Determine the [x, y] coordinate at the center of the cell enclosing the given text.  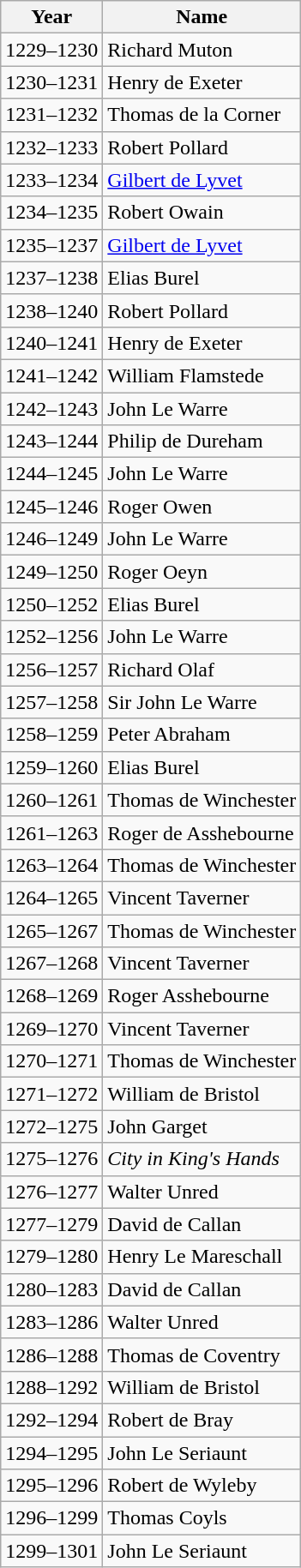
1231–1232 [51, 115]
1275–1276 [51, 1159]
1232–1233 [51, 147]
1242–1243 [51, 409]
1233–1234 [51, 180]
1234–1235 [51, 213]
1237–1238 [51, 278]
Robert de Wyleby [202, 1486]
City in King's Hands [202, 1159]
1295–1296 [51, 1486]
1252–1256 [51, 637]
1265–1267 [51, 930]
Richard Muton [202, 50]
1271–1272 [51, 1094]
1270–1271 [51, 1061]
1249–1250 [51, 572]
1246–1249 [51, 539]
Name [202, 17]
1279–1280 [51, 1257]
1258–1259 [51, 735]
Robert de Bray [202, 1420]
1229–1230 [51, 50]
1268–1269 [51, 996]
1283–1286 [51, 1322]
John Garget [202, 1126]
1243–1244 [51, 442]
Peter Abraham [202, 735]
1238–1240 [51, 310]
1277–1279 [51, 1224]
1260–1261 [51, 800]
1235–1237 [51, 245]
1286–1288 [51, 1355]
Robert Owain [202, 213]
Thomas de la Corner [202, 115]
1292–1294 [51, 1420]
1241–1242 [51, 375]
1263–1264 [51, 865]
1276–1277 [51, 1192]
1240–1241 [51, 343]
Richard Olaf [202, 670]
Roger Asshebourne [202, 996]
1256–1257 [51, 670]
1244–1245 [51, 474]
1250–1252 [51, 604]
William Flamstede [202, 375]
Roger Oeyn [202, 572]
Henry Le Mareschall [202, 1257]
1230–1231 [51, 82]
1261–1263 [51, 832]
1245–1246 [51, 507]
1280–1283 [51, 1289]
Thomas de Coventry [202, 1355]
1294–1295 [51, 1453]
1264–1265 [51, 898]
1272–1275 [51, 1126]
1259–1260 [51, 767]
1299–1301 [51, 1551]
Year [51, 17]
Thomas Coyls [202, 1518]
1257–1258 [51, 702]
Roger de Asshebourne [202, 832]
1296–1299 [51, 1518]
1269–1270 [51, 1029]
Roger Owen [202, 507]
Sir John Le Warre [202, 702]
Philip de Dureham [202, 442]
1267–1268 [51, 964]
1288–1292 [51, 1387]
